Find where the given text appears and provide that cell's center as (x, y) coordinate. 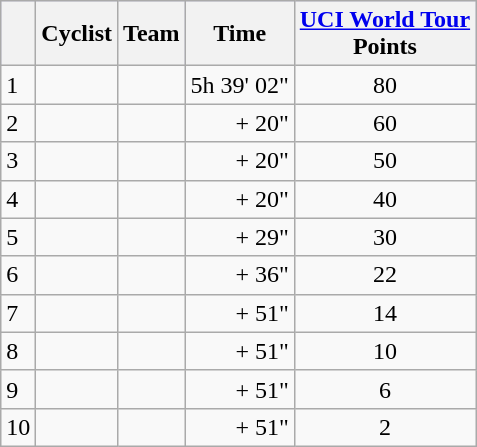
14 (384, 313)
50 (384, 161)
+ 36" (240, 275)
Time (240, 34)
5h 39' 02" (240, 85)
7 (18, 313)
Cyclist (77, 34)
4 (18, 199)
Team (152, 34)
8 (18, 351)
30 (384, 237)
60 (384, 123)
40 (384, 199)
80 (384, 85)
1 (18, 85)
5 (18, 237)
+ 29" (240, 237)
3 (18, 161)
22 (384, 275)
UCI World TourPoints (384, 34)
9 (18, 389)
